Capture the cell that displays the provided text and extract its (x, y) central coordinate. 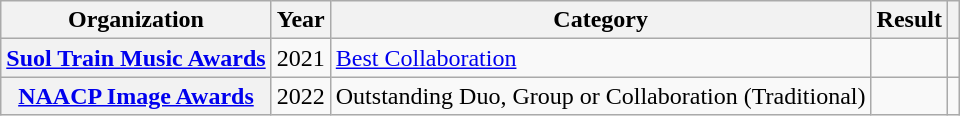
Suol Train Music Awards (136, 58)
2022 (300, 96)
2021 (300, 58)
Organization (136, 20)
NAACP Image Awards (136, 96)
Category (600, 20)
Year (300, 20)
Result (909, 20)
Best Collaboration (600, 58)
Outstanding Duo, Group or Collaboration (Traditional) (600, 96)
